Return the (X, Y) coordinate for the center point of the cell that contains the specified text.  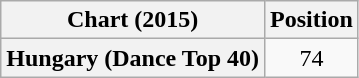
Chart (2015) (133, 20)
Hungary (Dance Top 40) (133, 58)
74 (312, 58)
Position (312, 20)
